Identify which cell holds the provided text, then report its (X, Y) central coordinate. 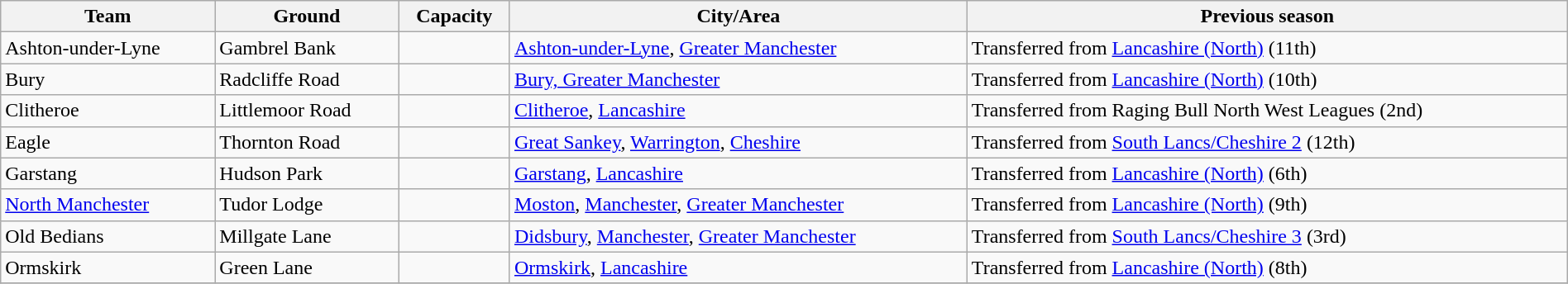
Previous season (1267, 17)
Transferred from Raging Bull North West Leagues (2nd) (1267, 111)
Tudor Lodge (307, 205)
Ground (307, 17)
Old Bedians (108, 236)
Thornton Road (307, 142)
Transferred from Lancashire (North) (8th) (1267, 267)
Ormskirk, Lancashire (738, 267)
Great Sankey, Warrington, Cheshire (738, 142)
Green Lane (307, 267)
Clitheroe, Lancashire (738, 111)
Littlemoor Road (307, 111)
Transferred from Lancashire (North) (11th) (1267, 48)
Transferred from Lancashire (North) (9th) (1267, 205)
Transferred from South Lancs/Cheshire 3 (3rd) (1267, 236)
Ashton-under-Lyne (108, 48)
Millgate Lane (307, 236)
Team (108, 17)
City/Area (738, 17)
North Manchester (108, 205)
Gambrel Bank (307, 48)
Eagle (108, 142)
Moston, Manchester, Greater Manchester (738, 205)
Hudson Park (307, 173)
Clitheroe (108, 111)
Didsbury, Manchester, Greater Manchester (738, 236)
Bury (108, 79)
Ashton-under-Lyne, Greater Manchester (738, 48)
Garstang, Lancashire (738, 173)
Radcliffe Road (307, 79)
Transferred from Lancashire (North) (6th) (1267, 173)
Bury, Greater Manchester (738, 79)
Ormskirk (108, 267)
Transferred from Lancashire (North) (10th) (1267, 79)
Transferred from South Lancs/Cheshire 2 (12th) (1267, 142)
Garstang (108, 173)
Capacity (454, 17)
